Find where the given text appears and provide that cell's center as [X, Y] coordinate. 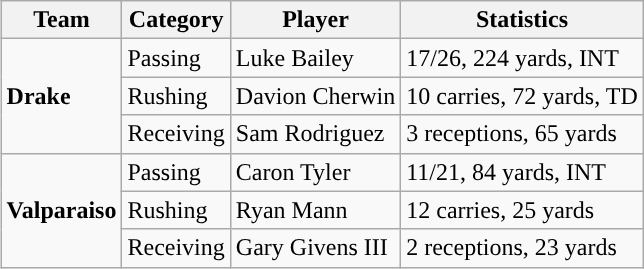
Team [62, 20]
Drake [62, 96]
11/21, 84 yards, INT [522, 172]
10 carries, 72 yards, TD [522, 96]
Sam Rodriguez [315, 134]
Player [315, 20]
Valparaiso [62, 210]
Category [176, 20]
Luke Bailey [315, 58]
Caron Tyler [315, 172]
3 receptions, 65 yards [522, 134]
Statistics [522, 20]
Ryan Mann [315, 210]
2 receptions, 23 yards [522, 248]
17/26, 224 yards, INT [522, 58]
Davion Cherwin [315, 96]
12 carries, 25 yards [522, 210]
Gary Givens III [315, 248]
